Provide the (x, y) coordinate of the cell's center where the given text is located.  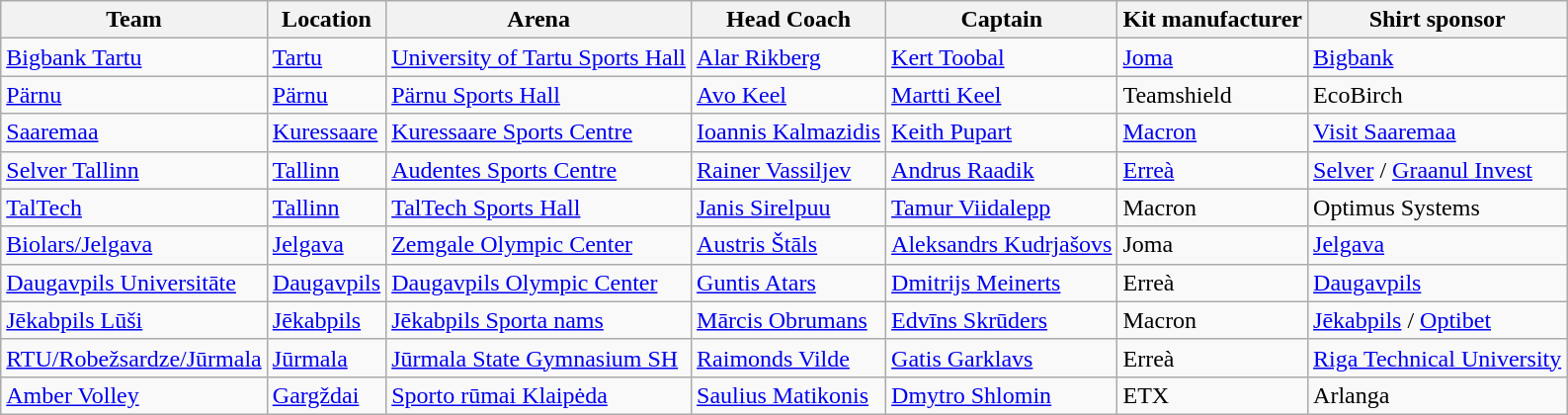
Sporto rūmai Klaipėda (539, 395)
Selver Tallinn (134, 170)
Aleksandrs Kudrjašovs (1002, 245)
Ioannis Kalmazidis (788, 132)
Team (134, 20)
Tartu (326, 57)
Daugavpils Universitāte (134, 283)
Bigbank Tartu (134, 57)
Kuressaare Sports Centre (539, 132)
Shirt sponsor (1438, 20)
Guntis Atars (788, 283)
Arlanga (1438, 395)
TalTech (134, 207)
Kit manufacturer (1213, 20)
Kert Toobal (1002, 57)
Amber Volley (134, 395)
Jēkabpils Sporta nams (539, 320)
Riga Technical University (1438, 358)
Optimus Systems (1438, 207)
Daugavpils Olympic Center (539, 283)
Keith Pupart (1002, 132)
Biolars/Jelgava (134, 245)
Saulius Matikonis (788, 395)
Alar Rikberg (788, 57)
Dmitrijs Meinerts (1002, 283)
Janis Sirelpuu (788, 207)
TalTech Sports Hall (539, 207)
Saaremaa (134, 132)
Zemgale Olympic Center (539, 245)
Austris Štāls (788, 245)
Andrus Raadik (1002, 170)
Jēkabpils / Optibet (1438, 320)
Jēkabpils (326, 320)
Arena (539, 20)
Mārcis Obrumans (788, 320)
Captain (1002, 20)
EcoBirch (1438, 95)
Gargždai (326, 395)
Kuressaare (326, 132)
Jūrmala State Gymnasium SH (539, 358)
ETX (1213, 395)
Audentes Sports Centre (539, 170)
Gatis Garklavs (1002, 358)
Bigbank (1438, 57)
Tamur Viidalepp (1002, 207)
Dmytro Shlomin (1002, 395)
RTU/Robežsardze/Jūrmala (134, 358)
Teamshield (1213, 95)
Pärnu Sports Hall (539, 95)
Selver / Graanul Invest (1438, 170)
Rainer Vassiljev (788, 170)
Location (326, 20)
Avo Keel (788, 95)
University of Tartu Sports Hall (539, 57)
Jēkabpils Lūši (134, 320)
Martti Keel (1002, 95)
Edvīns Skrūders (1002, 320)
Head Coach (788, 20)
Raimonds Vilde (788, 358)
Visit Saaremaa (1438, 132)
Jūrmala (326, 358)
